Find where the given text appears and provide that cell's center as [x, y] coordinate. 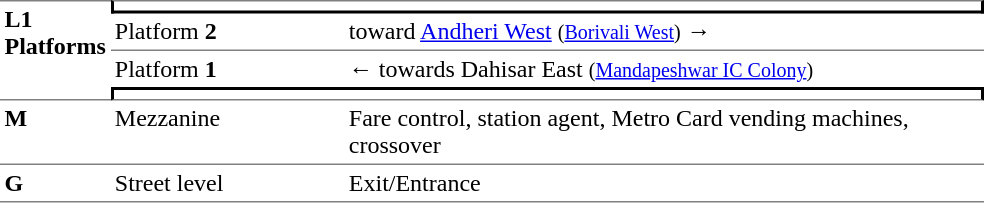
M [55, 132]
Street level [227, 184]
G [55, 184]
Exit/Entrance [664, 184]
Fare control, station agent, Metro Card vending machines, crossover [664, 132]
Platform 1 [227, 69]
toward Andheri West (Borivali West) → [664, 33]
← towards Dahisar East (Mandapeshwar IC Colony) [664, 69]
L1Platforms [55, 50]
Platform 2 [227, 33]
Mezzanine [227, 132]
